Return [X, Y] of the center of cell containing provided text 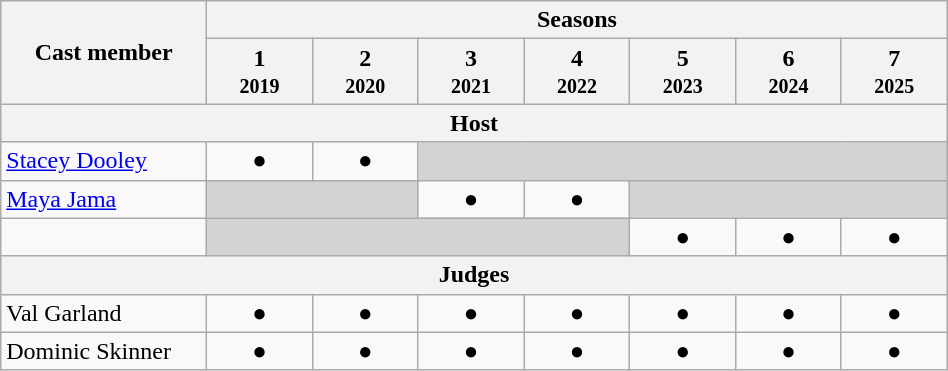
4 2022 [577, 72]
Val Garland [104, 313]
Maya Jama [104, 199]
5 2023 [683, 72]
2 2020 [365, 72]
3 2021 [471, 72]
7 2025 [894, 72]
6 2024 [789, 72]
Seasons [578, 20]
Host [474, 123]
Stacey Dooley [104, 161]
Cast member [104, 52]
1 2019 [260, 72]
Judges [474, 275]
Dominic Skinner [104, 351]
